Output the (x, y) coordinate of the center of the cell containing the given text.  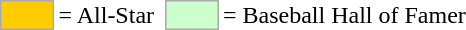
= All-Star (106, 15)
